Return the [x, y] coordinate for the center point of the cell that contains the specified text.  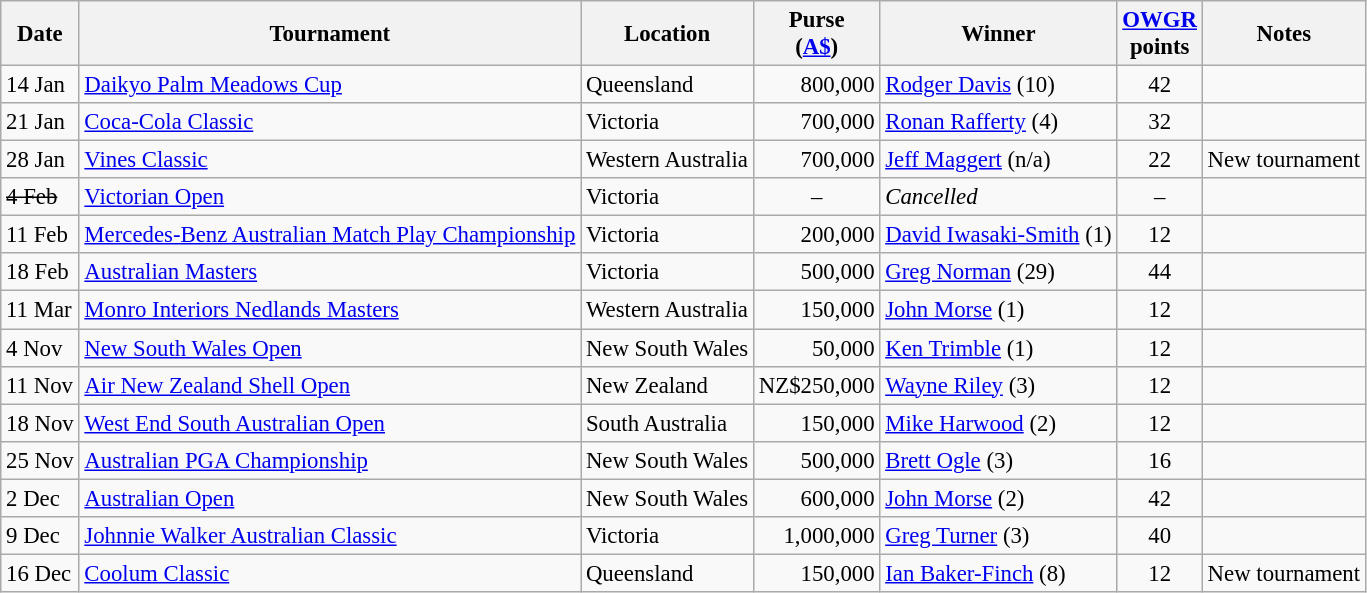
Mercedes-Benz Australian Match Play Championship [330, 235]
16 [1160, 460]
Vines Classic [330, 160]
Purse(A$) [816, 34]
11 Nov [40, 385]
50,000 [816, 348]
Australian PGA Championship [330, 460]
25 Nov [40, 460]
NZ$250,000 [816, 385]
Wayne Riley (3) [998, 385]
South Australia [668, 423]
600,000 [816, 498]
New Zealand [668, 385]
11 Feb [40, 235]
2 Dec [40, 498]
21 Jan [40, 122]
Location [668, 34]
18 Nov [40, 423]
Australian Masters [330, 273]
Ken Trimble (1) [998, 348]
Mike Harwood (2) [998, 423]
Brett Ogle (3) [998, 460]
Rodger Davis (10) [998, 85]
200,000 [816, 235]
Australian Open [330, 498]
Date [40, 34]
Notes [1284, 34]
West End South Australian Open [330, 423]
OWGRpoints [1160, 34]
1,000,000 [816, 536]
11 Mar [40, 310]
22 [1160, 160]
David Iwasaki-Smith (1) [998, 235]
28 Jan [40, 160]
Greg Turner (3) [998, 536]
John Morse (2) [998, 498]
Monro Interiors Nedlands Masters [330, 310]
Air New Zealand Shell Open [330, 385]
44 [1160, 273]
Greg Norman (29) [998, 273]
Daikyo Palm Meadows Cup [330, 85]
Johnnie Walker Australian Classic [330, 536]
John Morse (1) [998, 310]
Jeff Maggert (n/a) [998, 160]
Tournament [330, 34]
Ronan Rafferty (4) [998, 122]
14 Jan [40, 85]
Winner [998, 34]
18 Feb [40, 273]
9 Dec [40, 536]
Ian Baker-Finch (8) [998, 573]
Cancelled [998, 197]
40 [1160, 536]
Coca-Cola Classic [330, 122]
4 Nov [40, 348]
Victorian Open [330, 197]
32 [1160, 122]
Coolum Classic [330, 573]
New South Wales Open [330, 348]
800,000 [816, 85]
4 Feb [40, 197]
16 Dec [40, 573]
